Identify which cell holds the provided text, then report its [X, Y] central coordinate. 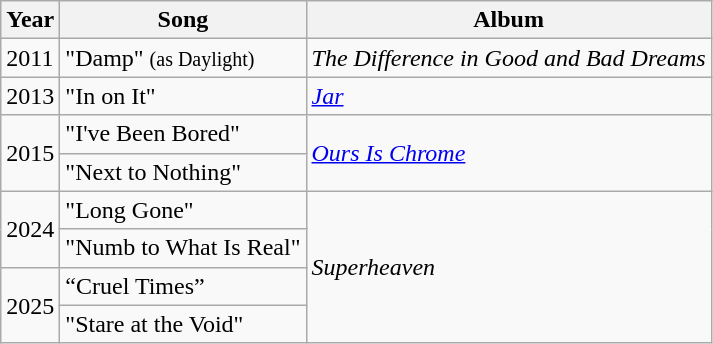
"Damp" (as Daylight) [183, 58]
"Stare at the Void" [183, 324]
Year [30, 20]
The Difference in Good and Bad Dreams [508, 58]
Song [183, 20]
2025 [30, 305]
2015 [30, 153]
"Numb to What Is Real" [183, 248]
"Long Gone" [183, 210]
2013 [30, 96]
Jar [508, 96]
"In on It" [183, 96]
Ours Is Chrome [508, 153]
Superheaven [508, 267]
Album [508, 20]
"Next to Nothing" [183, 172]
2024 [30, 229]
2011 [30, 58]
“Cruel Times” [183, 286]
"I've Been Bored" [183, 134]
